Scan for the cell matching the given text and deliver its (x, y) coordinate at center. 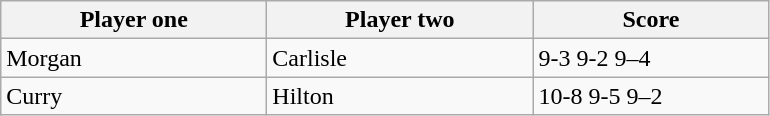
Player two (400, 20)
Player one (134, 20)
9-3 9-2 9–4 (651, 58)
Carlisle (400, 58)
Score (651, 20)
Hilton (400, 96)
10-8 9-5 9–2 (651, 96)
Curry (134, 96)
Morgan (134, 58)
